Detect which cell encompasses the target text, then output its (X, Y) center coordinate. 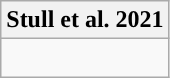
Stull et al. 2021 (85, 20)
